Determine the [X, Y] coordinate at the center of the cell enclosing the given text.  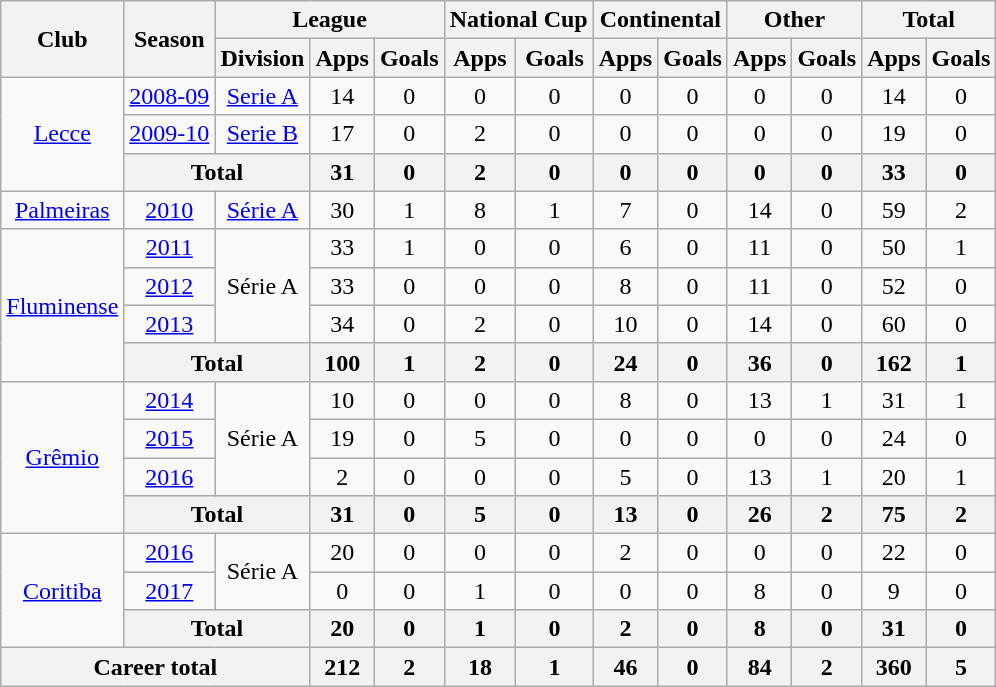
2012 [170, 286]
18 [480, 667]
34 [342, 324]
100 [342, 362]
2014 [170, 400]
22 [894, 553]
59 [894, 210]
Division [262, 58]
2009-10 [170, 134]
75 [894, 515]
2011 [170, 248]
212 [342, 667]
League [330, 20]
Other [794, 20]
36 [759, 362]
Club [62, 39]
2015 [170, 438]
60 [894, 324]
Career total [156, 667]
Serie B [262, 134]
2008-09 [170, 96]
Fluminense [62, 305]
2017 [170, 591]
National Cup [518, 20]
7 [625, 210]
162 [894, 362]
Grêmio [62, 457]
Palmeiras [62, 210]
2013 [170, 324]
Coritiba [62, 591]
17 [342, 134]
84 [759, 667]
Continental [660, 20]
Lecce [62, 134]
50 [894, 248]
9 [894, 591]
6 [625, 248]
Serie A [262, 96]
52 [894, 286]
30 [342, 210]
46 [625, 667]
26 [759, 515]
Season [170, 39]
2010 [170, 210]
360 [894, 667]
